Identify which cell holds the provided text, then report its (x, y) central coordinate. 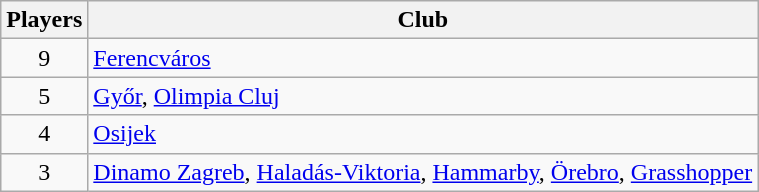
9 (44, 58)
Ferencváros (423, 58)
Dinamo Zagreb, Haladás-Viktoria, Hammarby, Örebro, Grasshopper (423, 172)
Club (423, 20)
Players (44, 20)
5 (44, 96)
4 (44, 134)
Győr, Olimpia Cluj (423, 96)
Osijek (423, 134)
3 (44, 172)
